Provide the (x, y) coordinate of the cell's center where the given text is located.  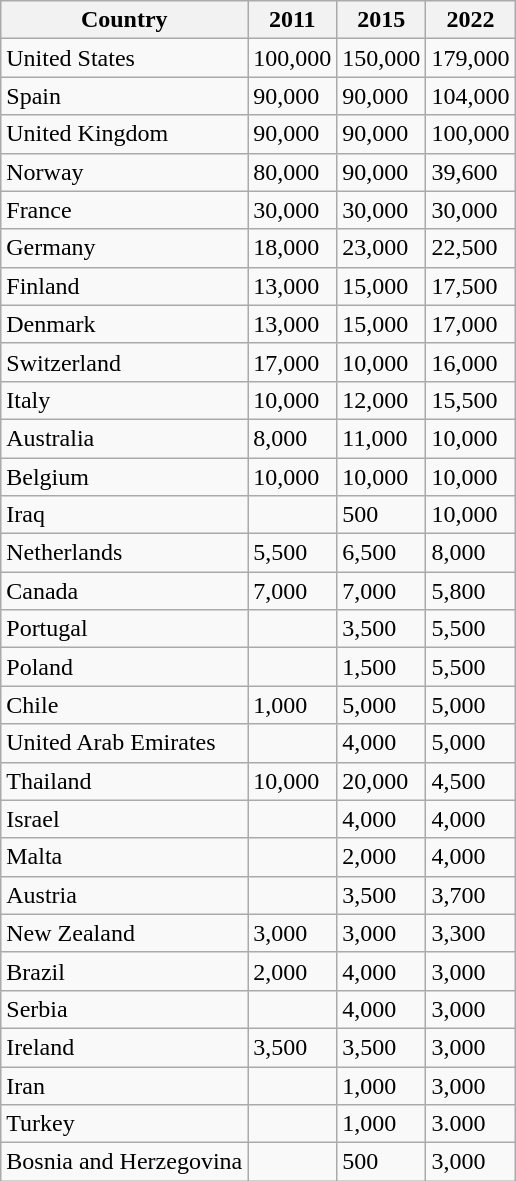
United Arab Emirates (124, 743)
11,000 (382, 438)
Malta (124, 857)
Spain (124, 96)
Austria (124, 895)
23,000 (382, 248)
Denmark (124, 324)
Germany (124, 248)
15,500 (470, 400)
12,000 (382, 400)
Belgium (124, 477)
Iraq (124, 515)
2022 (470, 20)
16,000 (470, 362)
3,300 (470, 933)
17,500 (470, 286)
Switzerland (124, 362)
Poland (124, 667)
Canada (124, 591)
Brazil (124, 971)
5,800 (470, 591)
2015 (382, 20)
Italy (124, 400)
Israel (124, 819)
Chile (124, 705)
3.000 (470, 1124)
United Kingdom (124, 134)
20,000 (382, 781)
Ireland (124, 1047)
Iran (124, 1085)
Country (124, 20)
6,500 (382, 553)
Thailand (124, 781)
150,000 (382, 58)
179,000 (470, 58)
Serbia (124, 1009)
Norway (124, 172)
Turkey (124, 1124)
80,000 (292, 172)
39,600 (470, 172)
New Zealand (124, 933)
Australia (124, 438)
104,000 (470, 96)
4,500 (470, 781)
1,500 (382, 667)
22,500 (470, 248)
2011 (292, 20)
Netherlands (124, 553)
Portugal (124, 629)
Bosnia and Herzegovina (124, 1162)
France (124, 210)
Finland (124, 286)
3,700 (470, 895)
18,000 (292, 248)
United States (124, 58)
